For the text-containing cell, return its midpoint in [x, y] coordinate format. 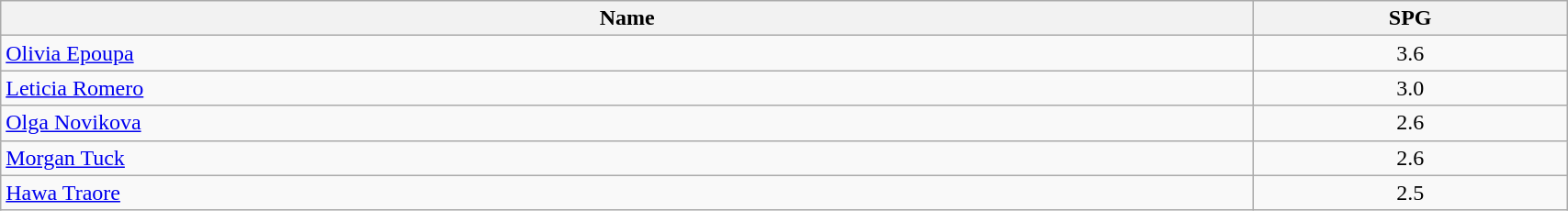
Olga Novikova [627, 123]
Olivia Epoupa [627, 53]
2.5 [1411, 193]
Morgan Tuck [627, 158]
SPG [1411, 18]
3.6 [1411, 53]
Hawa Traore [627, 193]
Leticia Romero [627, 88]
Name [627, 18]
3.0 [1411, 88]
